Scan for the cell matching the given text and deliver its [X, Y] coordinate at center. 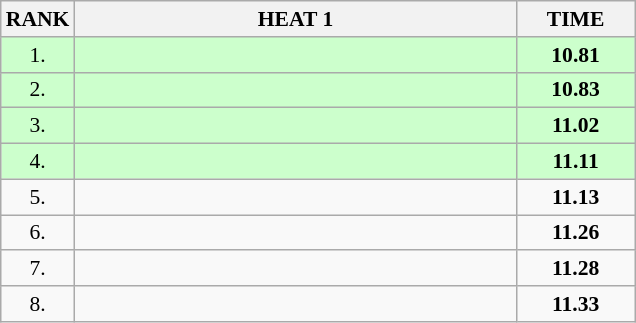
11.33 [576, 304]
7. [38, 269]
3. [38, 126]
5. [38, 197]
2. [38, 90]
11.26 [576, 233]
8. [38, 304]
11.02 [576, 126]
11.13 [576, 197]
HEAT 1 [295, 19]
4. [38, 162]
11.28 [576, 269]
6. [38, 233]
10.83 [576, 90]
10.81 [576, 55]
RANK [38, 19]
1. [38, 55]
TIME [576, 19]
11.11 [576, 162]
